Extract the (x, y) coordinate from the center of the cell holding the provided text.  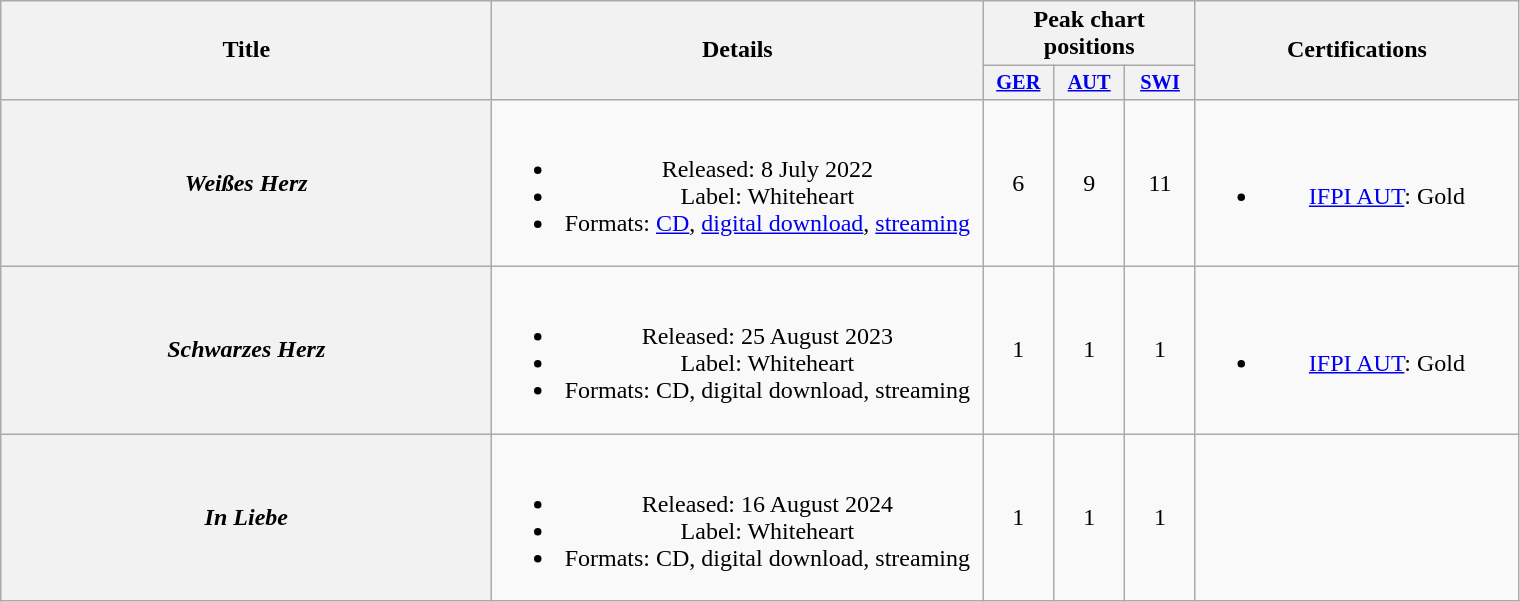
Title (246, 50)
Released: 8 July 2022Label: WhiteheartFormats: CD, digital download, streaming (738, 182)
11 (1160, 182)
SWI (1160, 83)
GER (1018, 83)
6 (1018, 182)
9 (1090, 182)
Released: 16 August 2024Label: WhiteheartFormats: CD, digital download, streaming (738, 518)
AUT (1090, 83)
Peak chart positions (1090, 34)
Certifications (1356, 50)
Released: 25 August 2023Label: WhiteheartFormats: CD, digital download, streaming (738, 350)
Details (738, 50)
Schwarzes Herz (246, 350)
In Liebe (246, 518)
Weißes Herz (246, 182)
